Output the (x, y) coordinate of the center of the cell containing the given text.  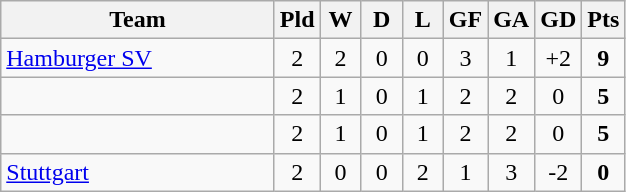
L (422, 20)
9 (604, 58)
GD (558, 20)
W (340, 20)
Hamburger SV (138, 58)
GF (465, 20)
Pld (297, 20)
Pts (604, 20)
Team (138, 20)
Stuttgart (138, 172)
-2 (558, 172)
GA (512, 20)
D (382, 20)
+2 (558, 58)
